Locate the cell with the specified text and output its [x, y] center coordinate. 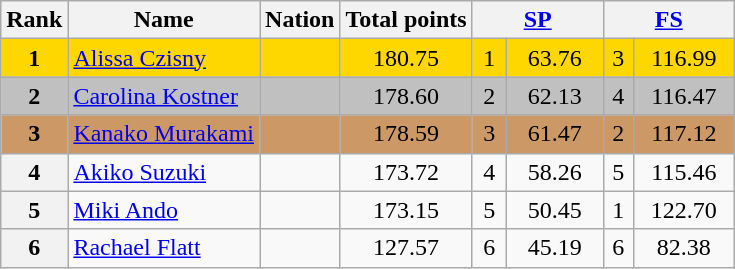
SP [538, 20]
Alissa Czisny [164, 58]
Carolina Kostner [164, 96]
63.76 [554, 58]
FS [668, 20]
116.47 [684, 96]
62.13 [554, 96]
127.57 [406, 248]
82.38 [684, 248]
117.12 [684, 134]
Name [164, 20]
178.60 [406, 96]
Rachael Flatt [164, 248]
115.46 [684, 172]
178.59 [406, 134]
61.47 [554, 134]
Kanako Murakami [164, 134]
Miki Ando [164, 210]
122.70 [684, 210]
Akiko Suzuki [164, 172]
173.15 [406, 210]
173.72 [406, 172]
50.45 [554, 210]
Rank [34, 20]
Total points [406, 20]
180.75 [406, 58]
58.26 [554, 172]
45.19 [554, 248]
116.99 [684, 58]
Nation [300, 20]
